Pinpoint the cell where the given text exists, returning its [x, y] midpoint coordinate. 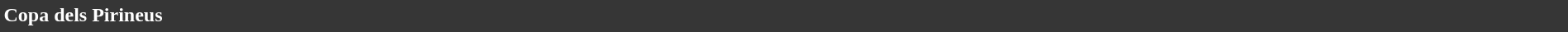
Copa dels Pirineus [784, 15]
